Return the (X, Y) coordinate for the center point of the cell that contains the specified text.  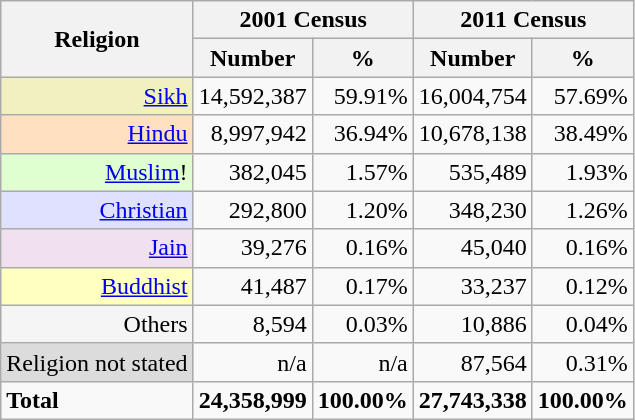
14,592,387 (252, 96)
16,004,754 (472, 96)
10,678,138 (472, 134)
0.31% (582, 362)
2011 Census (523, 20)
Sikh (97, 96)
Religion (97, 39)
Others (97, 324)
348,230 (472, 210)
0.17% (362, 286)
1.26% (582, 210)
33,237 (472, 286)
Muslim! (97, 172)
41,487 (252, 286)
39,276 (252, 248)
0.12% (582, 286)
36.94% (362, 134)
Total (97, 400)
1.93% (582, 172)
1.20% (362, 210)
0.03% (362, 324)
382,045 (252, 172)
Buddhist (97, 286)
292,800 (252, 210)
24,358,999 (252, 400)
59.91% (362, 96)
57.69% (582, 96)
Hindu (97, 134)
8,594 (252, 324)
8,997,942 (252, 134)
45,040 (472, 248)
0.04% (582, 324)
Christian (97, 210)
87,564 (472, 362)
535,489 (472, 172)
38.49% (582, 134)
27,743,338 (472, 400)
1.57% (362, 172)
2001 Census (303, 20)
Jain (97, 248)
Religion not stated (97, 362)
10,886 (472, 324)
